Search for the cell housing the specified text and yield its (X, Y) center coordinate. 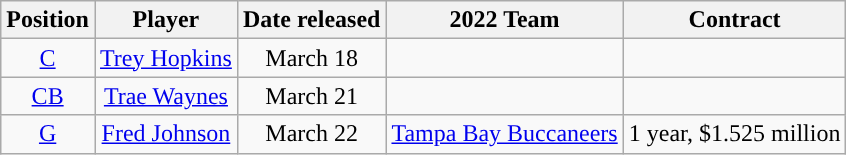
Trey Hopkins (166, 58)
March 21 (312, 96)
Date released (312, 20)
CB (48, 96)
Trae Waynes (166, 96)
G (48, 134)
Position (48, 20)
1 year, $1.525 million (734, 134)
March 18 (312, 58)
Tampa Bay Buccaneers (504, 134)
March 22 (312, 134)
Player (166, 20)
Fred Johnson (166, 134)
2022 Team (504, 20)
Contract (734, 20)
C (48, 58)
